Pinpoint the cell where the given text exists, returning its (x, y) midpoint coordinate. 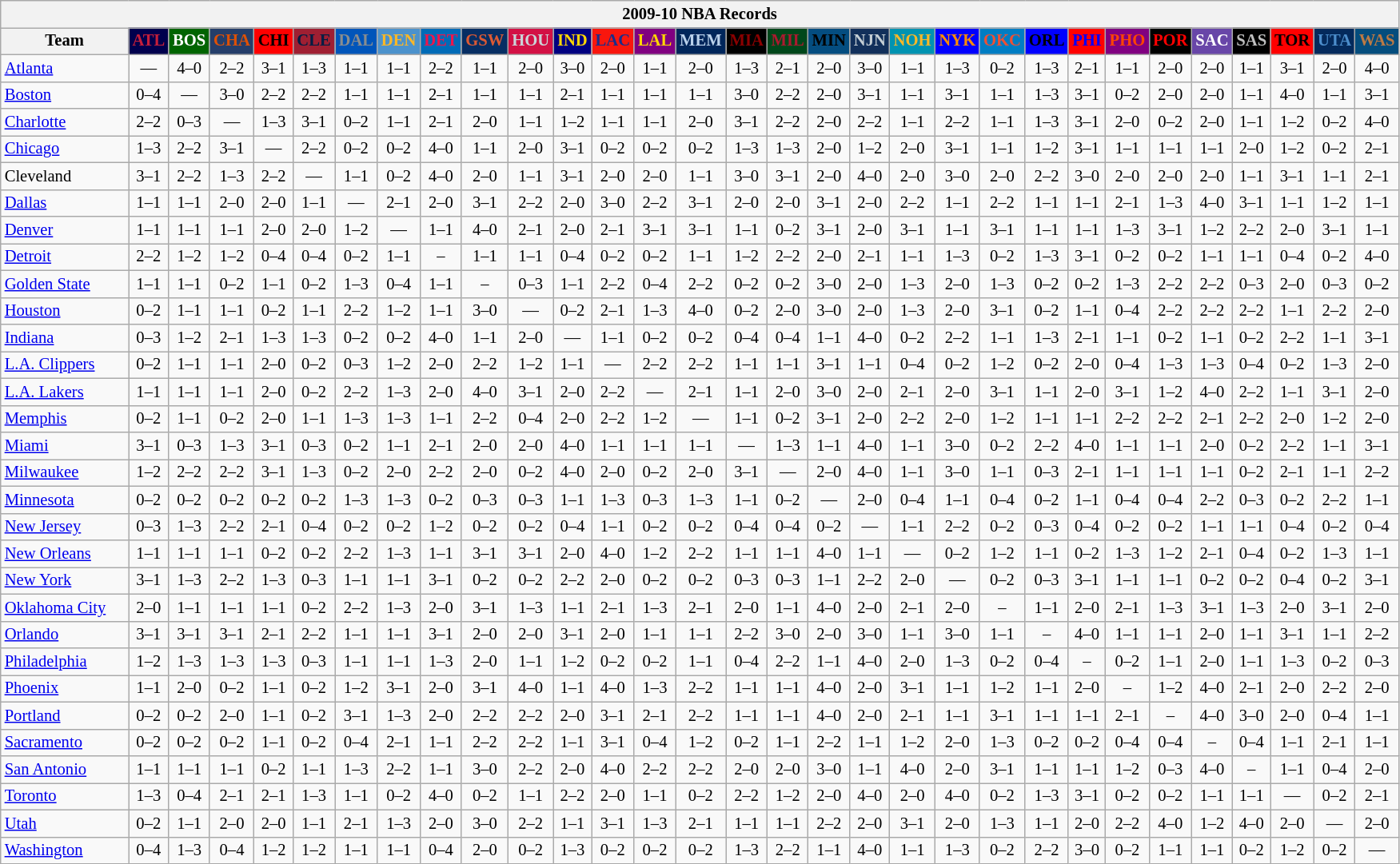
LAL (655, 41)
Golden State (65, 284)
DAL (357, 41)
Detroit (65, 257)
Toronto (65, 796)
Denver (65, 229)
SAS (1251, 41)
DET (441, 41)
Washington (65, 850)
MIA (747, 41)
New Orleans (65, 554)
Minnesota (65, 500)
Dallas (65, 203)
MIL (788, 41)
San Antonio (65, 770)
LAC (612, 41)
Cleveland (65, 176)
Oklahoma City (65, 607)
Philadelphia (65, 661)
PHI (1087, 41)
Chicago (65, 149)
BOS (189, 41)
NJN (870, 41)
Sacramento (65, 743)
Team (65, 41)
Orlando (65, 635)
IND (572, 41)
L.A. Clippers (65, 364)
ORL (1047, 41)
DEN (398, 41)
Memphis (65, 419)
CHA (232, 41)
HOU (531, 41)
Houston (65, 311)
NOH (913, 41)
Utah (65, 823)
POR (1171, 41)
MIN (829, 41)
Milwaukee (65, 472)
Atlanta (65, 68)
PHO (1127, 41)
Miami (65, 445)
ATL (149, 41)
Portland (65, 715)
CHI (273, 41)
New Jersey (65, 527)
Phoenix (65, 688)
CLE (313, 41)
WAS (1377, 41)
2009-10 NBA Records (700, 14)
Indiana (65, 338)
UTA (1334, 41)
OKC (1003, 41)
MEM (700, 41)
SAC (1212, 41)
Boston (65, 95)
GSW (485, 41)
NYK (957, 41)
L.A. Lakers (65, 392)
Charlotte (65, 122)
New York (65, 580)
TOR (1292, 41)
